Determine the [X, Y] coordinate at the center of the cell enclosing the given text.  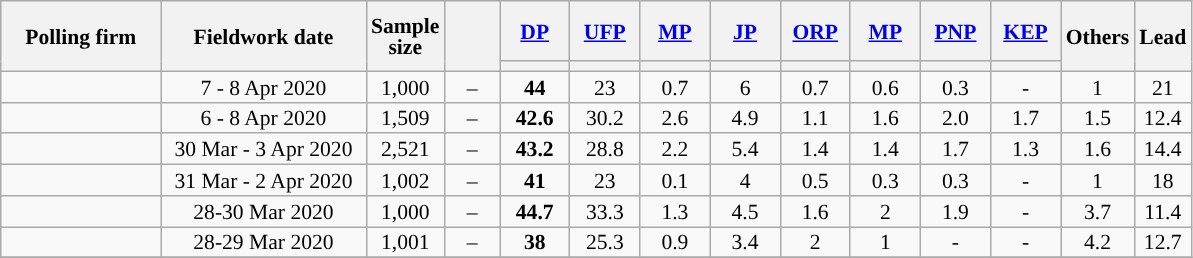
1,002 [405, 180]
43.2 [535, 150]
44.7 [535, 212]
21 [1162, 86]
2.6 [675, 118]
5.4 [745, 150]
1.9 [955, 212]
ORP [815, 31]
KEP [1025, 31]
0.6 [885, 86]
4.2 [1098, 242]
3.4 [745, 242]
4.5 [745, 212]
28.8 [605, 150]
Samplesize [405, 36]
JP [745, 31]
12.4 [1162, 118]
PNP [955, 31]
18 [1162, 180]
38 [535, 242]
0.5 [815, 180]
4.9 [745, 118]
6 [745, 86]
1,001 [405, 242]
31 Mar - 2 Apr 2020 [264, 180]
2.0 [955, 118]
7 - 8 Apr 2020 [264, 86]
UFP [605, 31]
Fieldwork date [264, 36]
1.1 [815, 118]
3.7 [1098, 212]
28-30 Mar 2020 [264, 212]
6 - 8 Apr 2020 [264, 118]
42.6 [535, 118]
Lead [1162, 36]
1.5 [1098, 118]
2,521 [405, 150]
Others [1098, 36]
Polling firm [81, 36]
44 [535, 86]
25.3 [605, 242]
12.7 [1162, 242]
30.2 [605, 118]
33.3 [605, 212]
14.4 [1162, 150]
DP [535, 31]
0.9 [675, 242]
11.4 [1162, 212]
2.2 [675, 150]
1,509 [405, 118]
0.1 [675, 180]
30 Mar - 3 Apr 2020 [264, 150]
41 [535, 180]
4 [745, 180]
28-29 Mar 2020 [264, 242]
